Extract the [X, Y] coordinate from the center of the cell holding the provided text.  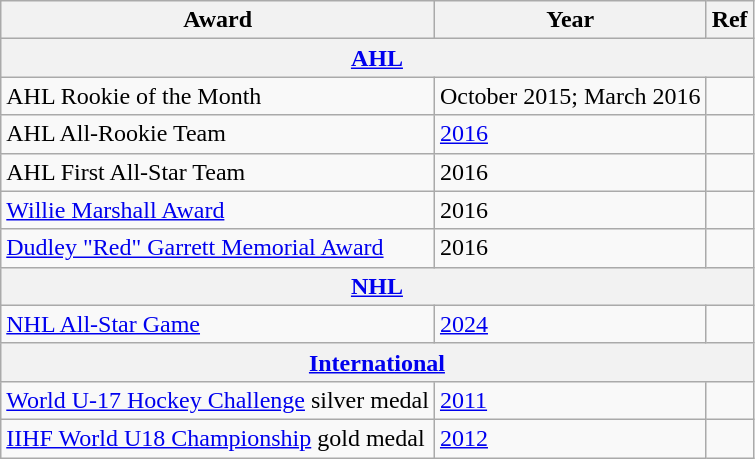
Year [570, 20]
Willie Marshall Award [218, 210]
IIHF World U18 Championship gold medal [218, 438]
NHL [377, 286]
October 2015; March 2016 [570, 96]
International [377, 362]
Award [218, 20]
NHL All-Star Game [218, 324]
AHL First All-Star Team [218, 172]
World U-17 Hockey Challenge silver medal [218, 400]
Ref [730, 20]
2011 [570, 400]
AHL Rookie of the Month [218, 96]
AHL All-Rookie Team [218, 134]
2024 [570, 324]
Dudley "Red" Garrett Memorial Award [218, 248]
AHL [377, 58]
2012 [570, 438]
